For the text-containing cell, return its midpoint in [x, y] coordinate format. 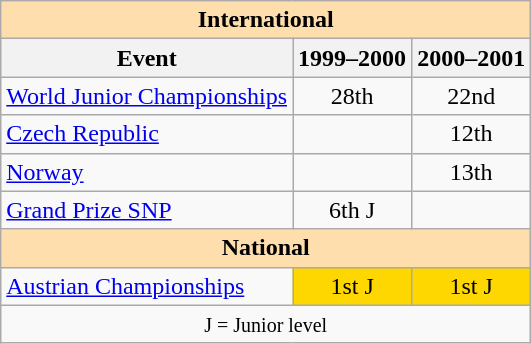
Austrian Championships [147, 286]
2000–2001 [472, 58]
13th [472, 172]
6th J [352, 210]
22nd [472, 96]
28th [352, 96]
International [266, 20]
Event [147, 58]
World Junior Championships [147, 96]
12th [472, 134]
1999–2000 [352, 58]
National [266, 248]
Czech Republic [147, 134]
Grand Prize SNP [147, 210]
J = Junior level [266, 324]
Norway [147, 172]
